Scan for the cell matching the given text and deliver its [X, Y] coordinate at center. 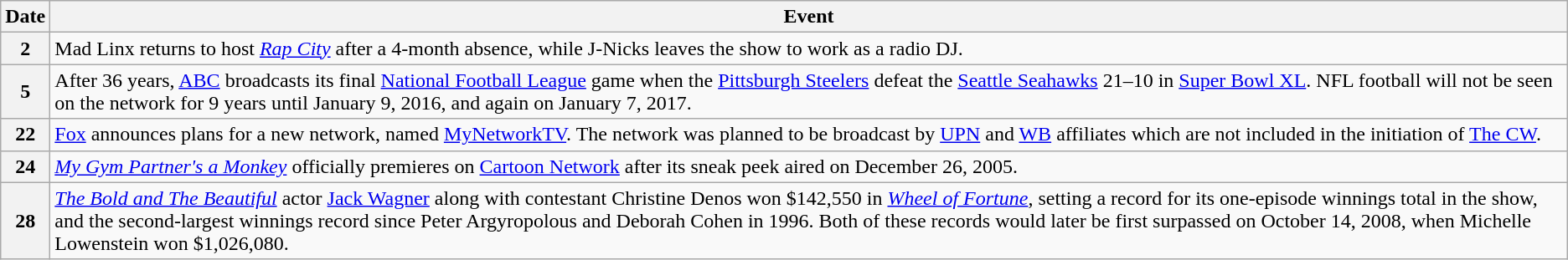
Date [25, 17]
Event [809, 17]
Mad Linx returns to host Rap City after a 4-month absence, while J-Nicks leaves the show to work as a radio DJ. [809, 48]
24 [25, 166]
28 [25, 221]
My Gym Partner's a Monkey officially premieres on Cartoon Network after its sneak peek aired on December 26, 2005. [809, 166]
22 [25, 135]
2 [25, 48]
5 [25, 92]
